Scan for the cell matching the given text and deliver its (X, Y) coordinate at center. 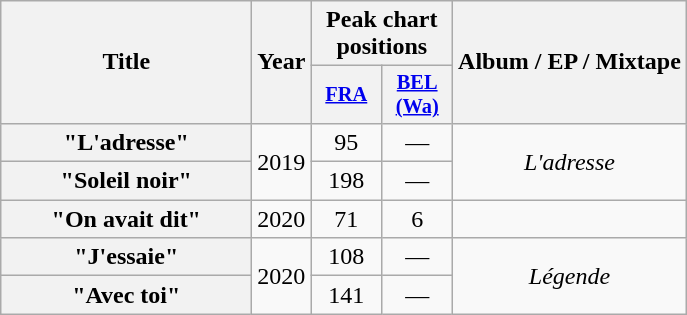
"J'essaie" (126, 257)
Album / EP / Mixtape (570, 62)
Peak chart positions (382, 34)
Title (126, 62)
"Avec toi" (126, 295)
"On avait dit" (126, 219)
198 (346, 181)
71 (346, 219)
141 (346, 295)
"L'adresse" (126, 142)
6 (418, 219)
108 (346, 257)
2019 (282, 161)
95 (346, 142)
L'adresse (570, 161)
"Soleil noir" (126, 181)
Légende (570, 276)
FRA (346, 95)
Year (282, 62)
BEL (Wa) (418, 95)
